Extract the (x, y) coordinate from the center of the cell holding the provided text.  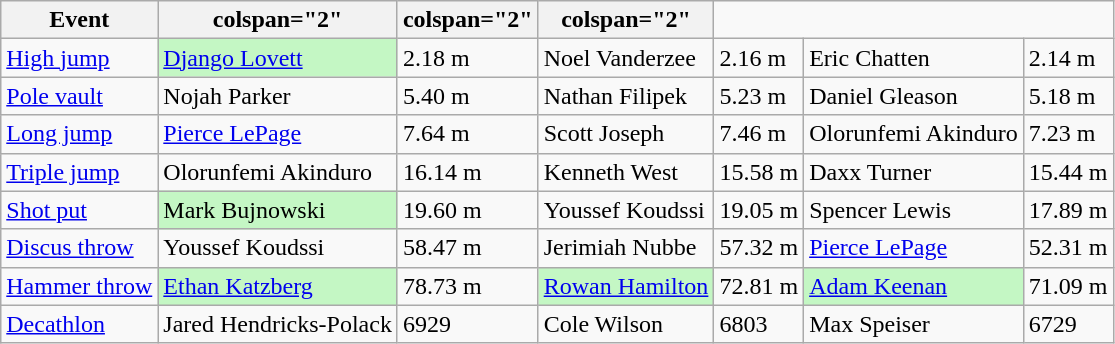
Jerimiah Nubbe (626, 248)
Adam Keenan (914, 286)
Discus throw (80, 248)
2.18 m (468, 58)
19.05 m (759, 210)
57.32 m (759, 248)
Jared Hendricks-Polack (278, 324)
6929 (468, 324)
Rowan Hamilton (626, 286)
2.14 m (1068, 58)
Decathlon (80, 324)
78.73 m (468, 286)
71.09 m (1068, 286)
Shot put (80, 210)
5.40 m (468, 96)
Daxx Turner (914, 172)
52.31 m (1068, 248)
Ethan Katzberg (278, 286)
Django Lovett (278, 58)
58.47 m (468, 248)
Long jump (80, 134)
Eric Chatten (914, 58)
6729 (1068, 324)
2.16 m (759, 58)
Max Speiser (914, 324)
6803 (759, 324)
5.23 m (759, 96)
Event (80, 20)
5.18 m (1068, 96)
Mark Bujnowski (278, 210)
15.44 m (1068, 172)
17.89 m (1068, 210)
Triple jump (80, 172)
7.23 m (1068, 134)
Noel Vanderzee (626, 58)
7.64 m (468, 134)
Nathan Filipek (626, 96)
Spencer Lewis (914, 210)
15.58 m (759, 172)
7.46 m (759, 134)
Scott Joseph (626, 134)
Hammer throw (80, 286)
72.81 m (759, 286)
Cole Wilson (626, 324)
Nojah Parker (278, 96)
Pole vault (80, 96)
High jump (80, 58)
16.14 m (468, 172)
Kenneth West (626, 172)
19.60 m (468, 210)
Daniel Gleason (914, 96)
